For the text-containing cell, return its midpoint in (x, y) coordinate format. 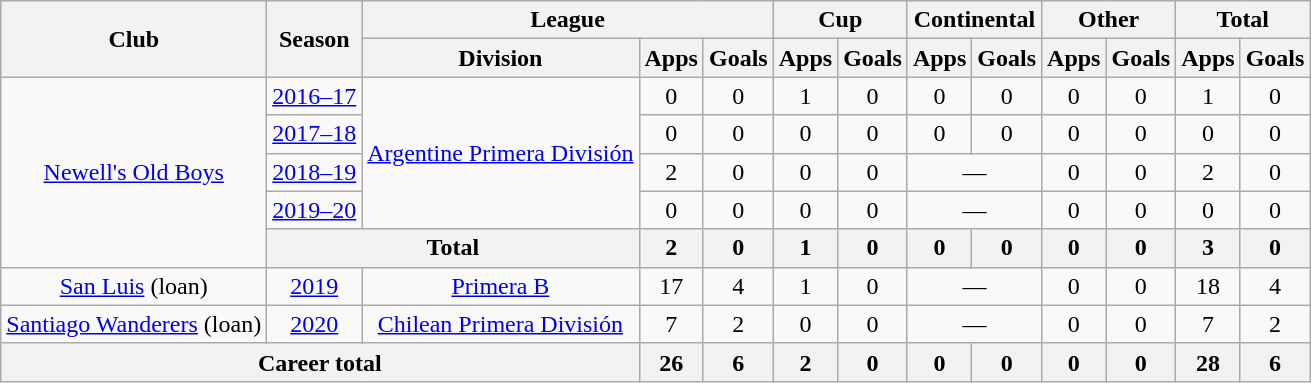
Primera B (500, 286)
2017–18 (314, 134)
3 (1208, 248)
2019 (314, 286)
Argentine Primera División (500, 153)
Cup (840, 20)
2019–20 (314, 210)
2020 (314, 324)
2016–17 (314, 96)
26 (671, 362)
Other (1109, 20)
2018–19 (314, 172)
28 (1208, 362)
Career total (320, 362)
Division (500, 58)
Newell's Old Boys (134, 172)
17 (671, 286)
Chilean Primera División (500, 324)
Continental (974, 20)
18 (1208, 286)
San Luis (loan) (134, 286)
Season (314, 39)
Club (134, 39)
League (568, 20)
Santiago Wanderers (loan) (134, 324)
